Output the (x, y) coordinate of the center of the cell containing the given text.  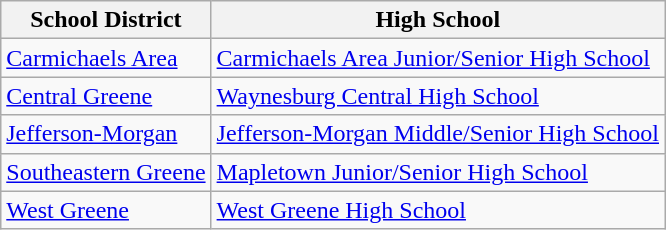
Carmichaels Area Junior/Senior High School (438, 58)
Mapletown Junior/Senior High School (438, 172)
School District (106, 20)
West Greene High School (438, 210)
High School (438, 20)
Waynesburg Central High School (438, 96)
Southeastern Greene (106, 172)
Central Greene (106, 96)
West Greene (106, 210)
Jefferson-Morgan (106, 134)
Carmichaels Area (106, 58)
Jefferson-Morgan Middle/Senior High School (438, 134)
